Search for the cell housing the specified text and yield its (x, y) center coordinate. 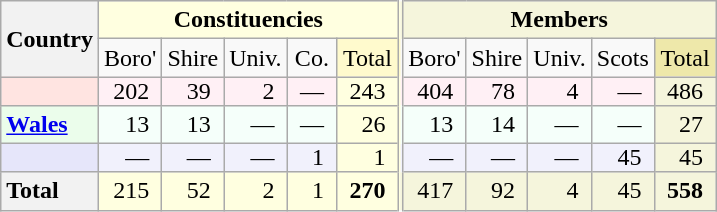
202 (130, 91)
92 (497, 191)
Co. (312, 58)
27 (685, 124)
Country (50, 39)
486 (685, 91)
Constituencies (249, 20)
78 (497, 91)
Wales (50, 124)
417 (433, 191)
404 (433, 91)
26 (369, 124)
215 (130, 191)
52 (193, 191)
39 (193, 91)
14 (497, 124)
Scots (622, 58)
558 (685, 191)
270 (369, 191)
243 (369, 91)
Members (558, 20)
